Output the [x, y] coordinate of the center of the cell containing the given text.  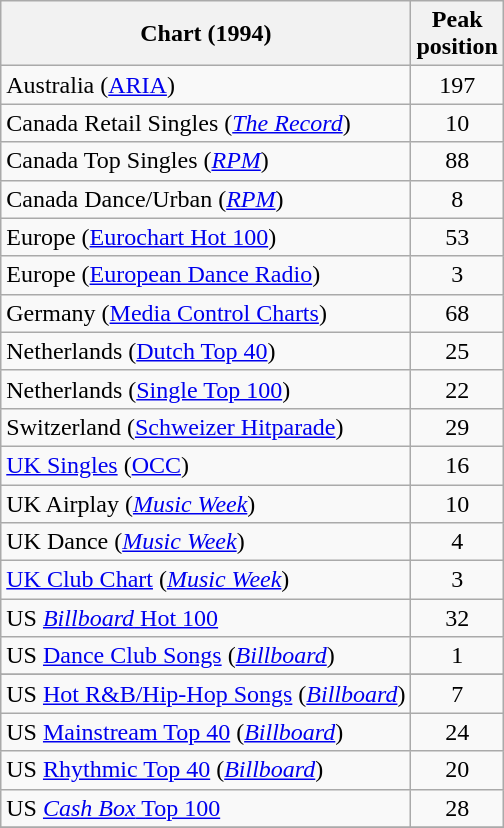
25 [457, 351]
24 [457, 732]
53 [457, 237]
UK Singles (OCC) [206, 465]
Canada Dance/Urban (RPM) [206, 199]
Europe (European Dance Radio) [206, 275]
Canada Top Singles (RPM) [206, 161]
Switzerland (Schweizer Hitparade) [206, 427]
US Dance Club Songs (Billboard) [206, 656]
Netherlands (Dutch Top 40) [206, 351]
16 [457, 465]
Australia (ARIA) [206, 85]
197 [457, 85]
UK Airplay (Music Week) [206, 503]
68 [457, 313]
US Rhythmic Top 40 (Billboard) [206, 770]
US Cash Box Top 100 [206, 808]
US Mainstream Top 40 (Billboard) [206, 732]
US Billboard Hot 100 [206, 618]
4 [457, 542]
20 [457, 770]
UK Dance (Music Week) [206, 542]
88 [457, 161]
7 [457, 694]
Chart (1994) [206, 34]
Netherlands (Single Top 100) [206, 389]
US Hot R&B/Hip-Hop Songs (Billboard) [206, 694]
29 [457, 427]
Germany (Media Control Charts) [206, 313]
22 [457, 389]
Peakposition [457, 34]
Europe (Eurochart Hot 100) [206, 237]
32 [457, 618]
UK Club Chart (Music Week) [206, 580]
Canada Retail Singles (The Record) [206, 123]
1 [457, 656]
28 [457, 808]
8 [457, 199]
